Identify which cell holds the provided text, then report its (X, Y) central coordinate. 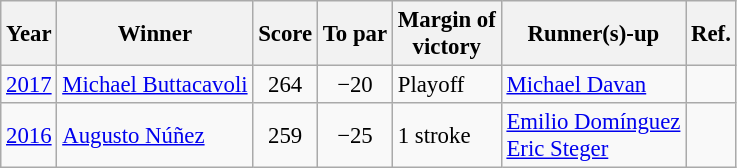
Augusto Núñez (155, 136)
Playoff (446, 85)
264 (286, 85)
2016 (29, 136)
−25 (354, 136)
Margin ofvictory (446, 34)
Ref. (711, 34)
Emilio Domínguez Eric Steger (594, 136)
1 stroke (446, 136)
Michael Buttacavoli (155, 85)
Score (286, 34)
To par (354, 34)
Year (29, 34)
2017 (29, 85)
Runner(s)-up (594, 34)
Michael Davan (594, 85)
259 (286, 136)
−20 (354, 85)
Winner (155, 34)
